Detect which cell encompasses the target text, then output its (X, Y) center coordinate. 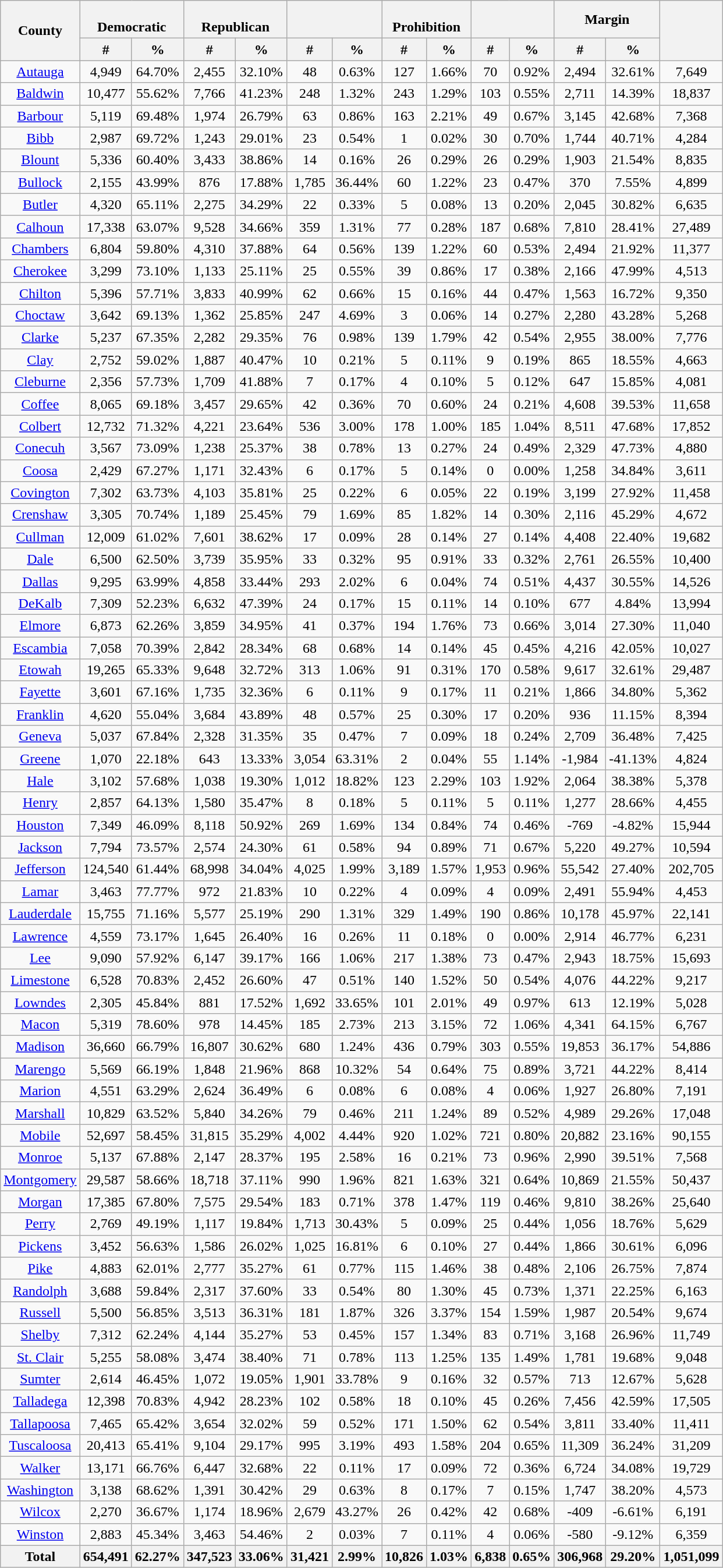
Clay (40, 360)
36.31% (261, 1312)
12,398 (106, 1401)
1.82% (449, 515)
64.13% (157, 803)
2,491 (580, 891)
5,028 (692, 1002)
3,567 (106, 448)
17,385 (106, 1202)
18,718 (210, 1180)
995 (310, 1446)
7,302 (106, 493)
1.32% (356, 94)
69.48% (157, 116)
2,769 (106, 1224)
26.75% (633, 1268)
2,679 (310, 1512)
15.85% (633, 382)
0.80% (532, 1135)
63.73% (157, 493)
Limestone (40, 980)
1.52% (449, 980)
1.04% (532, 426)
75 (490, 1069)
36.67% (157, 1512)
3,611 (692, 470)
Madison (40, 1047)
3,433 (210, 160)
3,859 (210, 625)
119 (490, 1202)
29 (310, 1490)
50 (490, 980)
Talladega (40, 1401)
5,119 (106, 116)
7,649 (692, 72)
Geneva (40, 737)
13.33% (261, 759)
936 (580, 714)
0.79% (449, 1047)
0.73% (532, 1290)
30.42% (261, 1490)
202,705 (692, 869)
2,045 (580, 204)
46.77% (633, 936)
0.53% (532, 249)
8,118 (210, 825)
36.17% (633, 1047)
1,072 (210, 1379)
73.57% (157, 847)
21.96% (261, 1069)
3,145 (580, 116)
Chilton (40, 293)
2.29% (449, 781)
1,012 (310, 781)
-4.82% (633, 825)
63.52% (157, 1113)
3,513 (210, 1312)
178 (404, 426)
27.30% (633, 625)
Mobile (40, 1135)
0.05% (449, 493)
10.32% (356, 1069)
Marshall (40, 1113)
5,628 (692, 1379)
45.97% (633, 914)
50.92% (261, 825)
3,601 (106, 692)
18.82% (356, 781)
1,781 (580, 1357)
47 (310, 980)
69.13% (157, 316)
2,842 (210, 648)
25.45% (261, 515)
2,329 (580, 448)
47.39% (261, 603)
18.96% (261, 1512)
2,943 (580, 958)
28.66% (633, 803)
39 (404, 271)
19.84% (261, 1224)
2,429 (106, 470)
Dallas (40, 581)
0.48% (532, 1268)
1,747 (580, 1490)
94 (404, 847)
42.68% (633, 116)
7.55% (633, 182)
36.24% (633, 1446)
2,166 (580, 271)
2,455 (210, 72)
28.37% (261, 1158)
35 (310, 737)
21.83% (261, 891)
0.38% (532, 271)
5,569 (106, 1069)
0.56% (356, 249)
3,054 (310, 759)
26.96% (633, 1335)
58.08% (157, 1357)
29.01% (261, 138)
40.47% (261, 360)
25.37% (261, 448)
12,009 (106, 537)
0.98% (356, 338)
59.80% (157, 249)
4,858 (210, 581)
2,709 (580, 737)
-1,984 (580, 759)
26.60% (261, 980)
3,014 (580, 625)
33.65% (356, 1002)
7,601 (210, 537)
38.40% (261, 1357)
101 (404, 1002)
Marion (40, 1091)
65.42% (157, 1424)
19.30% (261, 781)
1.47% (449, 1202)
0.49% (532, 448)
62.24% (157, 1335)
34.26% (261, 1113)
5,629 (692, 1224)
39.51% (633, 1158)
18.76% (633, 1224)
34.66% (261, 226)
15,755 (106, 914)
1,025 (310, 1246)
7,312 (106, 1335)
52.23% (157, 603)
73.10% (157, 271)
613 (580, 1002)
54.46% (261, 1534)
-580 (580, 1534)
68 (310, 648)
3,688 (106, 1290)
7,349 (106, 825)
70.74% (157, 515)
1.00% (449, 426)
37.88% (261, 249)
43.99% (157, 182)
11,411 (692, 1424)
163 (404, 116)
6,163 (692, 1290)
6,096 (692, 1246)
1.99% (356, 869)
140 (404, 980)
29,587 (106, 1180)
Bibb (40, 138)
18.55% (633, 360)
Fayette (40, 692)
876 (210, 182)
171 (404, 1424)
8,835 (692, 160)
19.05% (261, 1379)
6,767 (692, 1025)
1,744 (580, 138)
1,645 (210, 936)
52,697 (106, 1135)
1.87% (356, 1312)
2,147 (210, 1158)
2,761 (580, 559)
5,577 (210, 914)
3 (404, 316)
19,682 (692, 537)
55,542 (580, 869)
2.99% (356, 1556)
4,002 (310, 1135)
3,168 (580, 1335)
4,025 (310, 869)
Lauderdale (40, 914)
13,994 (692, 603)
25.11% (261, 271)
59.84% (157, 1290)
868 (310, 1069)
1.59% (532, 1312)
Wilcox (40, 1512)
5,268 (692, 316)
5,255 (106, 1357)
2.73% (356, 1025)
2,317 (210, 1290)
1,243 (210, 138)
36.44% (356, 182)
293 (310, 581)
Barbour (40, 116)
9,295 (106, 581)
22.40% (633, 537)
44 (490, 293)
1,277 (580, 803)
4,942 (210, 1401)
3,102 (106, 781)
4,551 (106, 1091)
3.00% (356, 426)
43.27% (356, 1512)
31,815 (210, 1135)
36,660 (106, 1047)
313 (310, 670)
8,065 (106, 404)
9,648 (210, 670)
65.11% (157, 204)
17,852 (692, 426)
Sumter (40, 1379)
2,777 (210, 1268)
25.85% (261, 316)
0.97% (532, 1002)
2.58% (356, 1158)
63.29% (157, 1091)
Franklin (40, 714)
38.62% (261, 537)
83 (490, 1335)
42.05% (633, 648)
37.11% (261, 1180)
3.37% (449, 1312)
45.84% (157, 1002)
647 (580, 382)
17.88% (261, 182)
65.41% (157, 1446)
19,729 (692, 1468)
213 (404, 1025)
35.95% (261, 559)
2,987 (106, 138)
Total (40, 1556)
14,526 (692, 581)
22.25% (633, 1290)
1.30% (449, 1290)
55.62% (157, 94)
7,766 (210, 94)
16.72% (633, 293)
1,056 (580, 1224)
27,489 (692, 226)
2,614 (106, 1379)
1.38% (449, 958)
3,654 (210, 1424)
6,359 (692, 1534)
Baldwin (40, 94)
9,104 (210, 1446)
67.88% (157, 1158)
127 (404, 72)
78.60% (157, 1025)
-769 (580, 825)
4,341 (580, 1025)
920 (404, 1135)
36.48% (633, 737)
47.68% (633, 426)
2,452 (210, 980)
1.63% (449, 1180)
10,027 (692, 648)
4,455 (692, 803)
73.17% (157, 936)
1,927 (580, 1091)
7,058 (106, 648)
10,826 (404, 1556)
0.60% (449, 404)
4,949 (106, 72)
157 (404, 1335)
Jefferson (40, 869)
Clarke (40, 338)
33.44% (261, 581)
326 (404, 1312)
26.80% (633, 1091)
Republican (235, 20)
63.99% (157, 581)
Democratic (132, 20)
4,310 (210, 249)
1,133 (210, 271)
3,721 (580, 1069)
38.00% (633, 338)
38.38% (633, 781)
1.14% (532, 759)
27.40% (633, 869)
57.71% (157, 293)
76 (310, 338)
217 (404, 958)
37.60% (261, 1290)
43.28% (633, 316)
378 (404, 1202)
63.07% (157, 226)
347,523 (210, 1556)
11,040 (692, 625)
28.41% (633, 226)
46.45% (157, 1379)
1.50% (449, 1424)
5,378 (692, 781)
Winston (40, 1534)
115 (404, 1268)
1,987 (580, 1312)
7,465 (106, 1424)
30.43% (356, 1224)
7,456 (580, 1401)
5,037 (106, 737)
Washington (40, 1490)
40.71% (633, 138)
0.77% (356, 1268)
68,998 (210, 869)
85 (404, 515)
34.84% (633, 470)
9,674 (692, 1312)
Morgan (40, 1202)
1.76% (449, 625)
7,191 (692, 1091)
1,580 (210, 803)
3,684 (210, 714)
1.02% (449, 1135)
1 (404, 138)
3,199 (580, 493)
4.44% (356, 1135)
50,437 (692, 1180)
1.79% (449, 338)
39.53% (633, 404)
Lee (40, 958)
47.99% (633, 271)
269 (310, 825)
2,857 (106, 803)
31,421 (310, 1556)
124,540 (106, 869)
Conecuh (40, 448)
Margin (607, 20)
8,511 (580, 426)
5,220 (580, 847)
0.24% (532, 737)
4,672 (692, 515)
30.82% (633, 204)
0.03% (356, 1534)
9,217 (692, 980)
0.92% (532, 72)
26.02% (261, 1246)
1,974 (210, 116)
Marengo (40, 1069)
Pickens (40, 1246)
4,408 (580, 537)
66.19% (157, 1069)
2,305 (106, 1002)
63 (310, 116)
7,425 (692, 737)
90,155 (692, 1135)
4,081 (692, 382)
7,368 (692, 116)
4,899 (692, 182)
436 (404, 1047)
Shelby (40, 1335)
35.29% (261, 1135)
34.95% (261, 625)
4,880 (692, 448)
18.75% (633, 958)
69.72% (157, 138)
3,739 (210, 559)
972 (210, 891)
1.66% (449, 72)
0.02% (449, 138)
7,776 (692, 338)
2,270 (106, 1512)
5,840 (210, 1113)
Escambia (40, 648)
3,811 (580, 1424)
359 (310, 226)
1,735 (210, 692)
11,749 (692, 1335)
Walker (40, 1468)
49.27% (633, 847)
6,635 (692, 204)
32.10% (261, 72)
247 (310, 316)
Monroe (40, 1158)
-9.12% (633, 1534)
34.29% (261, 204)
4,144 (210, 1335)
67.16% (157, 692)
30.61% (633, 1246)
16,807 (210, 1047)
4,076 (580, 980)
65.33% (157, 670)
60.40% (157, 160)
978 (210, 1025)
1,887 (210, 360)
2.21% (449, 116)
14.45% (261, 1025)
20,413 (106, 1446)
41.23% (261, 94)
1,189 (210, 515)
3,642 (106, 316)
5,237 (106, 338)
370 (580, 182)
204 (490, 1446)
821 (404, 1180)
Cleburne (40, 382)
55 (490, 759)
Butler (40, 204)
6,231 (692, 936)
11.15% (633, 714)
183 (310, 1202)
10,400 (692, 559)
33.06% (261, 1556)
Perry (40, 1224)
68.62% (157, 1490)
66.76% (157, 1468)
Tallapoosa (40, 1424)
1,051,099 (692, 1556)
70.39% (157, 648)
77 (404, 226)
3,299 (106, 271)
Prohibition (427, 20)
11,309 (580, 1446)
1,563 (580, 293)
56.85% (157, 1312)
2,711 (580, 94)
2,752 (106, 360)
1,174 (210, 1512)
211 (404, 1113)
66.79% (157, 1047)
39.17% (261, 958)
32 (490, 1379)
29.65% (261, 404)
6,873 (106, 625)
Covington (40, 493)
1,713 (310, 1224)
4,221 (210, 426)
2,282 (210, 338)
2,914 (580, 936)
54 (404, 1069)
18,837 (692, 94)
34.04% (261, 869)
Chambers (40, 249)
3,457 (210, 404)
5,362 (692, 692)
187 (490, 226)
91 (404, 670)
Crenshaw (40, 515)
56.63% (157, 1246)
38.86% (261, 160)
23.64% (261, 426)
3.19% (356, 1446)
45.34% (157, 1534)
0.91% (449, 559)
1,171 (210, 470)
680 (310, 1047)
2.02% (356, 581)
35.47% (261, 803)
Montgomery (40, 1180)
881 (210, 1002)
Cherokee (40, 271)
77.77% (157, 891)
Macon (40, 1025)
102 (310, 1401)
County (40, 30)
536 (310, 426)
-6.61% (633, 1512)
Autauga (40, 72)
4,663 (692, 360)
10,178 (580, 914)
4,453 (692, 891)
67.80% (157, 1202)
4,284 (692, 138)
4,437 (580, 581)
64.70% (157, 72)
5,319 (106, 1025)
35.81% (261, 493)
62.27% (157, 1556)
32.36% (261, 692)
30.55% (633, 581)
1.58% (449, 1446)
2,883 (106, 1534)
1,692 (310, 1002)
654,491 (106, 1556)
721 (490, 1135)
Bullock (40, 182)
62.50% (157, 559)
4,989 (580, 1113)
190 (490, 914)
11,658 (692, 404)
27.92% (633, 493)
0.37% (356, 625)
1,709 (210, 382)
Pike (40, 1268)
4,216 (580, 648)
23.16% (633, 1135)
33.78% (356, 1379)
67.27% (157, 470)
4,320 (106, 204)
6,447 (210, 1468)
19.68% (633, 1357)
8,414 (692, 1069)
9,810 (580, 1202)
3,305 (106, 515)
58.45% (157, 1135)
43.89% (261, 714)
28.34% (261, 648)
2,155 (106, 182)
21.55% (633, 1180)
7,874 (692, 1268)
1,901 (310, 1379)
55.94% (633, 891)
329 (404, 914)
St. Clair (40, 1357)
170 (490, 670)
63.31% (356, 759)
67.35% (157, 338)
33.40% (633, 1424)
248 (310, 94)
2,116 (580, 515)
321 (490, 1180)
26.79% (261, 116)
713 (580, 1379)
12.67% (633, 1379)
181 (310, 1312)
Coffee (40, 404)
2,280 (580, 316)
47.73% (633, 448)
10,477 (106, 94)
26.55% (633, 559)
1,070 (106, 759)
10,594 (692, 847)
1.29% (449, 94)
4,883 (106, 1268)
7,810 (580, 226)
61.02% (157, 537)
34.08% (633, 1468)
6,632 (210, 603)
2,624 (210, 1091)
1,785 (310, 182)
5,500 (106, 1312)
28.23% (261, 1401)
990 (310, 1180)
67.84% (157, 737)
0.84% (449, 825)
6,804 (106, 249)
Hale (40, 781)
7,575 (210, 1202)
677 (580, 603)
2,328 (210, 737)
154 (490, 1312)
-41.13% (633, 759)
29,487 (692, 670)
7,568 (692, 1158)
0.31% (449, 670)
290 (310, 914)
4,573 (692, 1490)
1.34% (449, 1335)
26.40% (261, 936)
6,147 (210, 958)
Tuscaloosa (40, 1446)
1.57% (449, 869)
7,309 (106, 603)
58.66% (157, 1180)
493 (404, 1446)
31,209 (692, 1446)
195 (310, 1158)
25.19% (261, 914)
5,336 (106, 160)
32.68% (261, 1468)
Blount (40, 160)
21.92% (633, 249)
17,048 (692, 1113)
10,829 (106, 1113)
80 (404, 1290)
243 (404, 94)
55.04% (157, 714)
3,474 (210, 1357)
62.01% (157, 1268)
1.25% (449, 1357)
20,882 (580, 1135)
2,356 (106, 382)
13,171 (106, 1468)
3,189 (404, 869)
1,848 (210, 1069)
Cullman (40, 537)
15,693 (692, 958)
29.20% (633, 1556)
29.54% (261, 1202)
64.15% (633, 1025)
32.72% (261, 670)
16.81% (356, 1246)
4,608 (580, 404)
41 (310, 625)
643 (210, 759)
29.17% (261, 1446)
1,038 (210, 781)
57.73% (157, 382)
Coosa (40, 470)
4,513 (692, 271)
64 (310, 249)
62.26% (157, 625)
4,559 (106, 936)
135 (490, 1357)
9,048 (692, 1357)
9,090 (106, 958)
38.26% (633, 1202)
134 (404, 825)
1.96% (356, 1180)
1.92% (532, 781)
Calhoun (40, 226)
17,338 (106, 226)
30 (490, 138)
61.44% (157, 869)
865 (580, 360)
2.01% (449, 1002)
57.68% (157, 781)
DeKalb (40, 603)
1,586 (210, 1246)
5,396 (106, 293)
19,853 (580, 1047)
4.69% (356, 316)
5,137 (106, 1158)
25,640 (692, 1202)
31.35% (261, 737)
113 (404, 1357)
6,838 (490, 1556)
1,371 (580, 1290)
Colbert (40, 426)
10,869 (580, 1180)
42.59% (633, 1401)
6,191 (692, 1512)
2,955 (580, 338)
3.15% (449, 1025)
2,275 (210, 204)
6,724 (580, 1468)
95 (404, 559)
1.46% (449, 1268)
Houston (40, 825)
21.54% (633, 160)
Greene (40, 759)
24.30% (261, 847)
Choctaw (40, 316)
Etowah (40, 670)
71.32% (157, 426)
Russell (40, 1312)
2,106 (580, 1268)
9,617 (580, 670)
2,064 (580, 781)
30.62% (261, 1047)
1,362 (210, 316)
3,833 (210, 293)
57.92% (157, 958)
4,620 (106, 714)
0.33% (356, 204)
28 (404, 537)
0.28% (449, 226)
1,903 (580, 160)
3,138 (106, 1490)
32.43% (261, 470)
59.02% (157, 360)
Lamar (40, 891)
49.19% (157, 1224)
71.16% (157, 914)
3,452 (106, 1246)
41.88% (261, 382)
45.29% (633, 515)
7,794 (106, 847)
Lowndes (40, 1002)
36.49% (261, 1091)
9,350 (692, 293)
Dale (40, 559)
89 (490, 1113)
22,141 (692, 914)
2,990 (580, 1158)
17.52% (261, 1002)
1,953 (490, 869)
194 (404, 625)
303 (490, 1047)
306,968 (580, 1556)
4,824 (692, 759)
53 (310, 1335)
0.70% (532, 138)
54,886 (692, 1047)
29.35% (261, 338)
1.03% (449, 1556)
8,394 (692, 714)
11,458 (692, 493)
12.19% (633, 1002)
12,732 (106, 426)
Randolph (40, 1290)
22.18% (157, 759)
38.20% (633, 1490)
14.39% (633, 94)
1,117 (210, 1224)
46.09% (157, 825)
6,528 (106, 980)
69.18% (157, 404)
Lawrence (40, 936)
20.54% (633, 1312)
4.84% (633, 603)
1,238 (210, 448)
6,500 (106, 559)
73.09% (157, 448)
32.02% (261, 1424)
166 (310, 958)
4,103 (210, 493)
1,258 (580, 470)
Jackson (40, 847)
0.15% (532, 1490)
29.26% (633, 1113)
19,265 (106, 670)
0.42% (449, 1512)
17,505 (692, 1401)
40.99% (261, 293)
59 (310, 1424)
Elmore (40, 625)
34.80% (633, 692)
11,377 (692, 249)
-409 (580, 1512)
0.12% (532, 382)
123 (404, 781)
Henry (40, 803)
1,391 (210, 1490)
15,944 (692, 825)
9,528 (210, 226)
2,574 (210, 847)
